Search for the cell housing the specified text and yield its [X, Y] center coordinate. 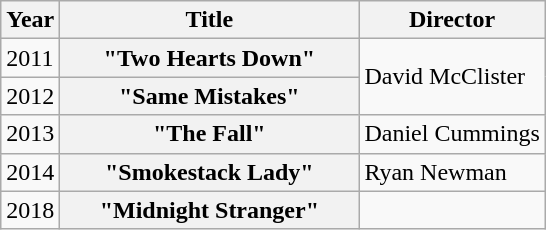
"Same Mistakes" [210, 96]
2013 [30, 134]
2014 [30, 172]
Ryan Newman [452, 172]
Year [30, 20]
2012 [30, 96]
Title [210, 20]
Director [452, 20]
"Smokestack Lady" [210, 172]
"Midnight Stranger" [210, 210]
Daniel Cummings [452, 134]
David McClister [452, 77]
"Two Hearts Down" [210, 58]
2011 [30, 58]
"The Fall" [210, 134]
2018 [30, 210]
